Detect which cell encompasses the target text, then output its (x, y) center coordinate. 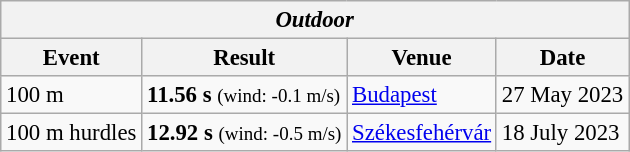
Budapest (422, 95)
Venue (422, 58)
11.56 s (wind: -0.1 m/s) (244, 95)
18 July 2023 (562, 133)
Székesfehérvár (422, 133)
12.92 s (wind: -0.5 m/s) (244, 133)
Date (562, 58)
100 m (72, 95)
Event (72, 58)
27 May 2023 (562, 95)
100 m hurdles (72, 133)
Outdoor (315, 20)
Result (244, 58)
